Output the [x, y] coordinate of the center of the cell containing the given text.  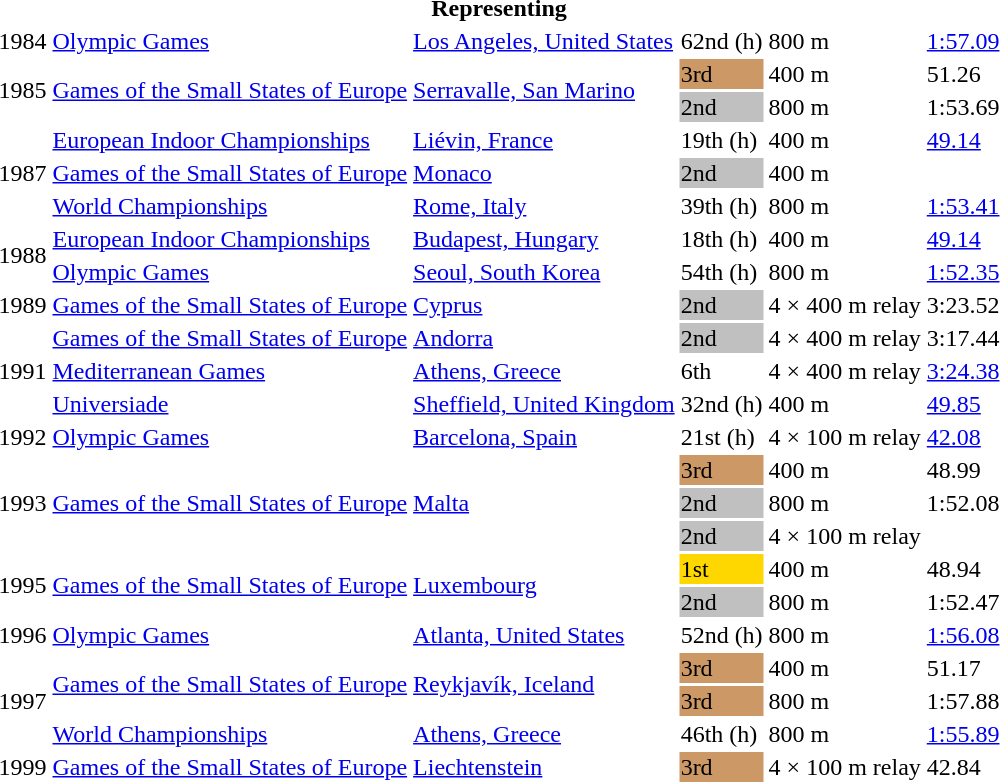
Barcelona, Spain [544, 437]
32nd (h) [722, 404]
21st (h) [722, 437]
Universiade [230, 404]
Rome, Italy [544, 206]
Liévin, France [544, 140]
46th (h) [722, 734]
Seoul, South Korea [544, 272]
6th [722, 371]
Serravalle, San Marino [544, 90]
Monaco [544, 173]
Luxembourg [544, 586]
Malta [544, 503]
Andorra [544, 338]
62nd (h) [722, 41]
Atlanta, United States [544, 635]
Sheffield, United Kingdom [544, 404]
18th (h) [722, 239]
39th (h) [722, 206]
Mediterranean Games [230, 371]
Budapest, Hungary [544, 239]
52nd (h) [722, 635]
1st [722, 569]
54th (h) [722, 272]
19th (h) [722, 140]
Los Angeles, United States [544, 41]
Cyprus [544, 305]
Liechtenstein [544, 767]
Reykjavík, Iceland [544, 684]
